Locate the cell with the specified text and output its [x, y] center coordinate. 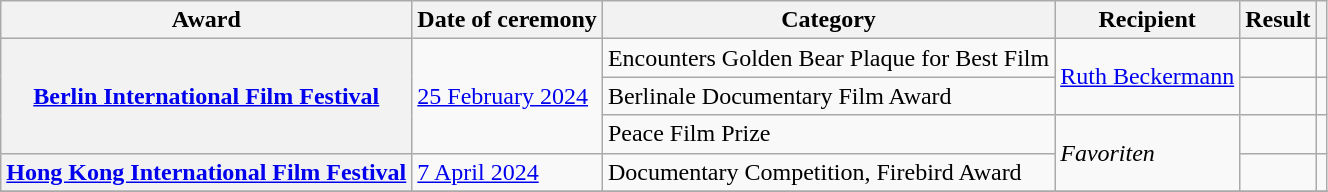
7 April 2024 [508, 172]
Berlinale Documentary Film Award [828, 96]
Ruth Beckermann [1148, 77]
Berlin International Film Festival [206, 96]
Favoriten [1148, 153]
Category [828, 20]
Award [206, 20]
25 February 2024 [508, 96]
Peace Film Prize [828, 134]
Documentary Competition, Firebird Award [828, 172]
Recipient [1148, 20]
Encounters Golden Bear Plaque for Best Film [828, 58]
Date of ceremony [508, 20]
Result [1278, 20]
Hong Kong International Film Festival [206, 172]
